Find where the given text appears and provide that cell's center as [X, Y] coordinate. 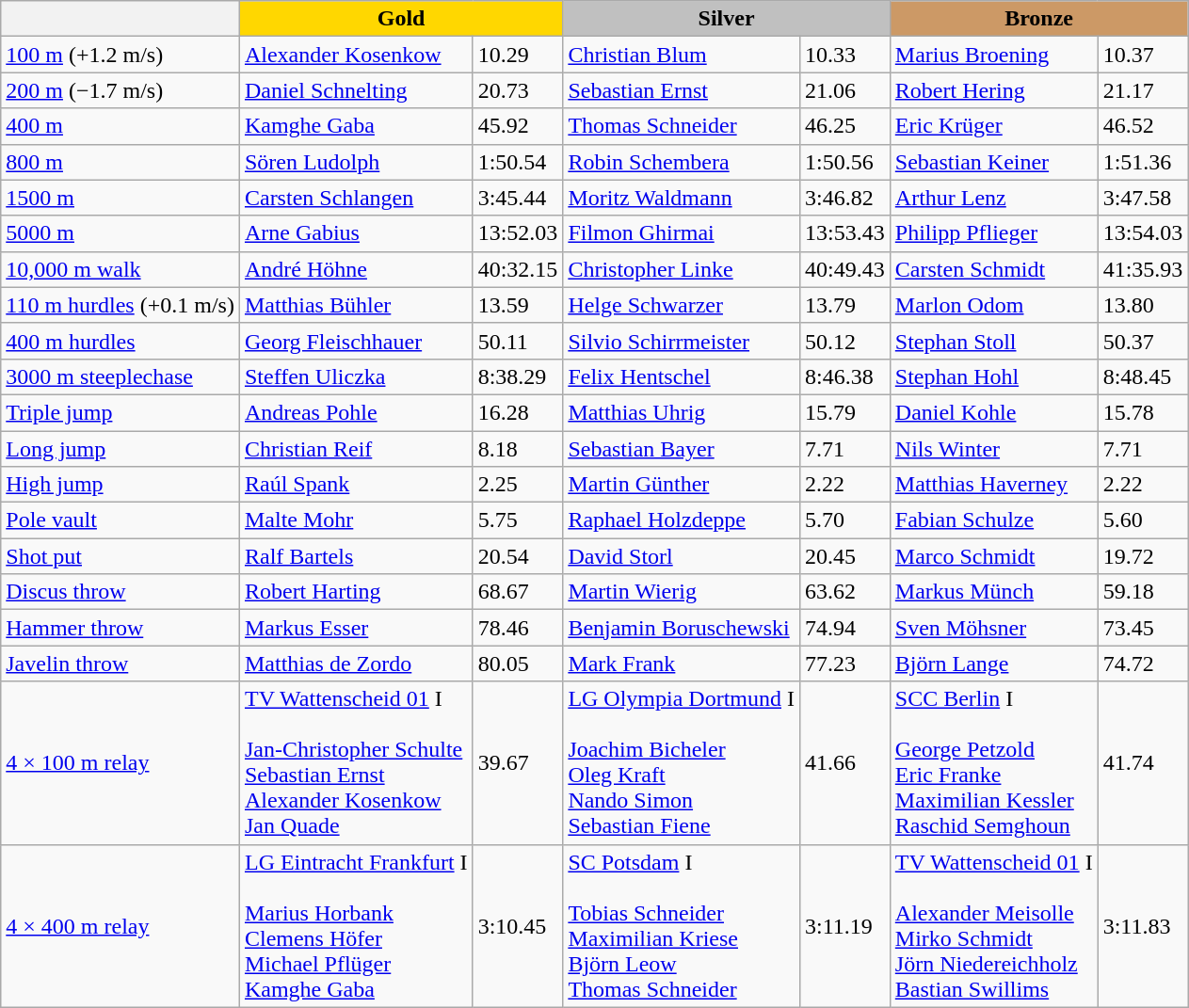
TV Wattenscheid 01 I Jan-Christopher Schulte Sebastian Ernst Alexander Kosenkow Jan Quade [356, 762]
5.60 [1143, 520]
21.17 [1143, 90]
3:11.83 [1143, 926]
Pole vault [121, 520]
Nils Winter [994, 449]
SC Potsdam I Tobias Schneider Maximilian Kriese Björn Leow Thomas Schneider [682, 926]
Alexander Kosenkow [356, 55]
63.62 [845, 592]
Javelin throw [121, 664]
Silver [727, 19]
Matthias Haverney [994, 485]
50.37 [1143, 341]
50.12 [845, 341]
1:50.54 [518, 162]
13.79 [845, 305]
20.54 [518, 556]
Arne Gabius [356, 233]
Shot put [121, 556]
68.67 [518, 592]
1500 m [121, 198]
Filmon Ghirmai [682, 233]
Christopher Linke [682, 269]
Bronze [1039, 19]
3:46.82 [845, 198]
3:10.45 [518, 926]
59.18 [1143, 592]
Long jump [121, 449]
5.75 [518, 520]
Christian Reif [356, 449]
8:38.29 [518, 376]
74.72 [1143, 664]
3:11.19 [845, 926]
77.23 [845, 664]
Triple jump [121, 412]
Gold [401, 19]
Robert Hering [994, 90]
Philipp Pflieger [994, 233]
5.70 [845, 520]
Sebastian Keiner [994, 162]
Matthias Bühler [356, 305]
André Höhne [356, 269]
Hammer throw [121, 628]
8:48.45 [1143, 376]
3:47.58 [1143, 198]
46.52 [1143, 126]
Ralf Bartels [356, 556]
8:46.38 [845, 376]
100 m (+1.2 m/s) [121, 55]
Sebastian Ernst [682, 90]
20.73 [518, 90]
46.25 [845, 126]
Raphael Holzdeppe [682, 520]
Mark Frank [682, 664]
400 m [121, 126]
13.80 [1143, 305]
80.05 [518, 664]
Matthias de Zordo [356, 664]
10,000 m walk [121, 269]
Georg Fleischhauer [356, 341]
50.11 [518, 341]
10.29 [518, 55]
10.33 [845, 55]
41.66 [845, 762]
13.59 [518, 305]
SCC Berlin I George Petzold Eric Franke Maximilian Kessler Raschid Semghoun [994, 762]
Discus throw [121, 592]
4 × 100 m relay [121, 762]
Silvio Schirrmeister [682, 341]
Markus Esser [356, 628]
Benjamin Boruschewski [682, 628]
15.78 [1143, 412]
Helge Schwarzer [682, 305]
David Storl [682, 556]
Sebastian Bayer [682, 449]
40:49.43 [845, 269]
45.92 [518, 126]
Stephan Stoll [994, 341]
Daniel Schnelting [356, 90]
78.46 [518, 628]
Marlon Odom [994, 305]
Fabian Schulze [994, 520]
200 m (−1.7 m/s) [121, 90]
4 × 400 m relay [121, 926]
Kamghe Gaba [356, 126]
Marco Schmidt [994, 556]
400 m hurdles [121, 341]
19.72 [1143, 556]
15.79 [845, 412]
8.18 [518, 449]
1:50.56 [845, 162]
Malte Mohr [356, 520]
High jump [121, 485]
21.06 [845, 90]
Eric Krüger [994, 126]
Matthias Uhrig [682, 412]
Thomas Schneider [682, 126]
3:45.44 [518, 198]
Sven Möhsner [994, 628]
Robin Schembera [682, 162]
5000 m [121, 233]
Stephan Hohl [994, 376]
39.67 [518, 762]
13:54.03 [1143, 233]
Moritz Waldmann [682, 198]
20.45 [845, 556]
Carsten Schlangen [356, 198]
Markus Münch [994, 592]
Sören Ludolph [356, 162]
Carsten Schmidt [994, 269]
110 m hurdles (+0.1 m/s) [121, 305]
Christian Blum [682, 55]
Daniel Kohle [994, 412]
Robert Harting [356, 592]
LG Eintracht Frankfurt I Marius Horbank Clemens Höfer Michael Pflüger Kamghe Gaba [356, 926]
800 m [121, 162]
3000 m steeplechase [121, 376]
40:32.15 [518, 269]
1:51.36 [1143, 162]
Martin Wierig [682, 592]
Marius Broening [994, 55]
Björn Lange [994, 664]
13:53.43 [845, 233]
41:35.93 [1143, 269]
73.45 [1143, 628]
10.37 [1143, 55]
Arthur Lenz [994, 198]
Steffen Uliczka [356, 376]
2.25 [518, 485]
41.74 [1143, 762]
TV Wattenscheid 01 I Alexander Meisolle Mirko Schmidt Jörn Niedereichholz Bastian Swillims [994, 926]
Felix Hentschel [682, 376]
13:52.03 [518, 233]
74.94 [845, 628]
16.28 [518, 412]
LG Olympia Dortmund I Joachim Bicheler Oleg Kraft Nando Simon Sebastian Fiene [682, 762]
Andreas Pohle [356, 412]
Martin Günther [682, 485]
Raúl Spank [356, 485]
